Determine the (X, Y) coordinate at the center of the cell enclosing the given text.  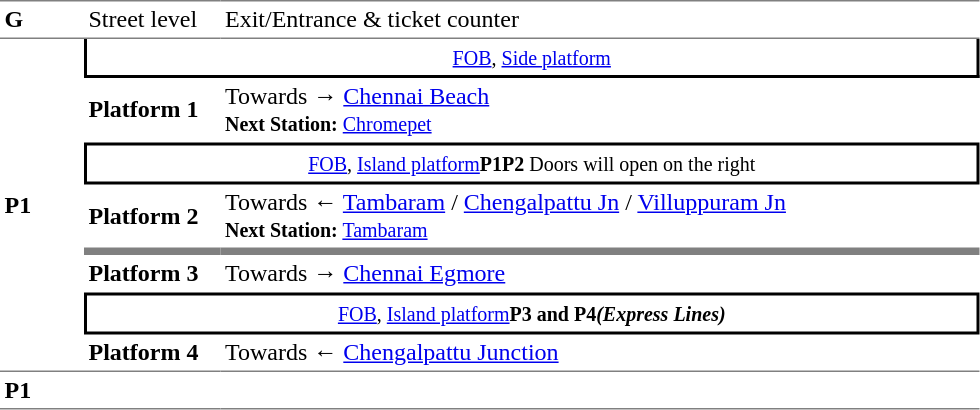
Exit/Entrance & ticket counter (600, 20)
Street level (152, 20)
Platform 1 (152, 110)
Platform 3 (152, 274)
Platform 2 (152, 219)
FOB, Side platform (532, 58)
Platform 4 (152, 353)
Towards ← Tambaram / Chengalpattu Jn / Villuppuram JnNext Station: Tambaram (600, 219)
Towards ← Chengalpattu Junction (600, 353)
G (42, 20)
Towards → Chennai Egmore (600, 274)
FOB, Island platformP1P2 Doors will open on the right (532, 163)
FOB, Island platformP3 and P4(Express Lines) (532, 313)
Towards → Chennai BeachNext Station: Chromepet (600, 110)
